Locate the cell with the specified text and output its [x, y] center coordinate. 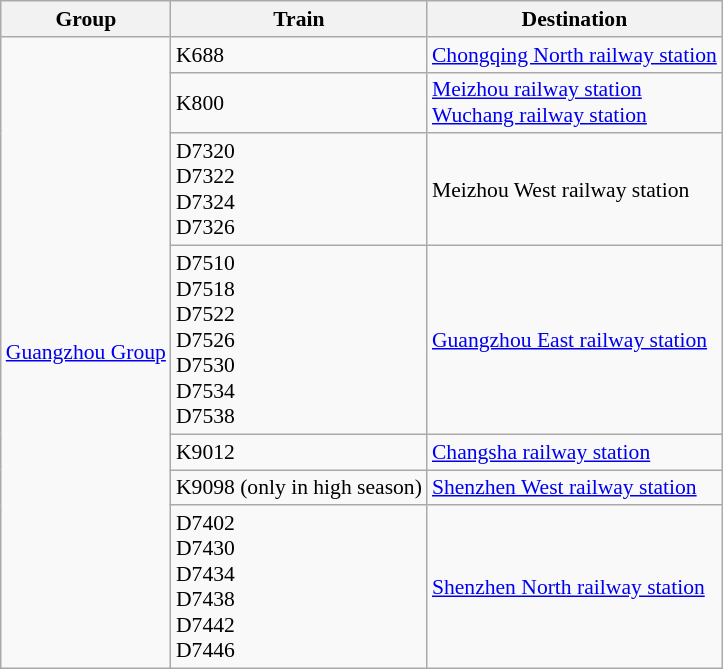
Shenzhen North railway station [574, 588]
Changsha railway station [574, 452]
Guangzhou Group [86, 353]
Meizhou railway stationWuchang railway station [574, 102]
Shenzhen West railway station [574, 488]
D7510D7518D7522D7526D7530D7534D7538 [299, 340]
K9012 [299, 452]
Meizhou West railway station [574, 190]
K800 [299, 102]
K688 [299, 55]
K9098 (only in high season) [299, 488]
Train [299, 19]
Group [86, 19]
Chongqing North railway station [574, 55]
D7320D7322D7324D7326 [299, 190]
D7402D7430D7434D7438D7442D7446 [299, 588]
Guangzhou East railway station [574, 340]
Destination [574, 19]
